Determine the [x, y] coordinate at the center of the cell enclosing the given text.  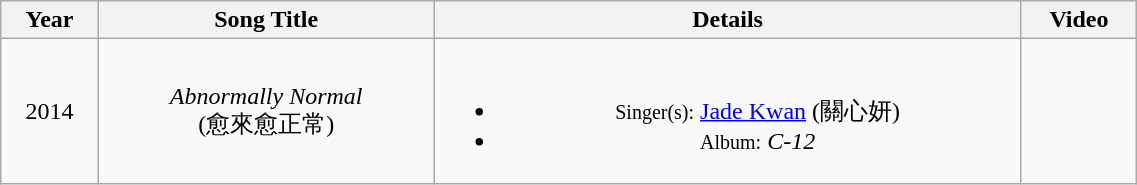
2014 [50, 112]
Video [1079, 20]
Year [50, 20]
Details [728, 20]
Singer(s): Jade Kwan (關心妍)Album: C-12 [728, 112]
Song Title [266, 20]
Abnormally Normal(愈來愈正常) [266, 112]
